Extract the [x, y] coordinate from the center of the cell holding the provided text.  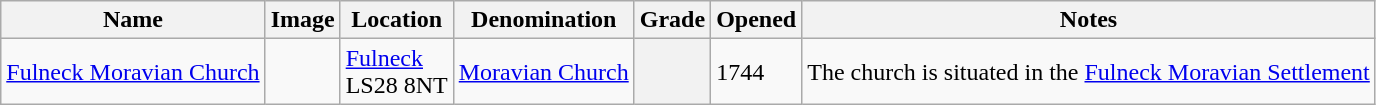
The church is situated in the Fulneck Moravian Settlement [1089, 72]
Location [396, 20]
Image [302, 20]
Fulneck Moravian Church [133, 72]
Notes [1089, 20]
Grade [672, 20]
Moravian Church [544, 72]
FulneckLS28 8NT [396, 72]
1744 [756, 72]
Name [133, 20]
Denomination [544, 20]
Opened [756, 20]
